Locate the cell with the specified text and output its (x, y) center coordinate. 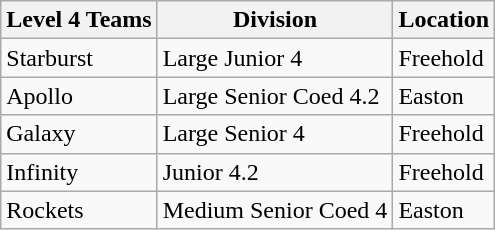
Level 4 Teams (79, 20)
Medium Senior Coed 4 (275, 210)
Large Senior Coed 4.2 (275, 96)
Large Junior 4 (275, 58)
Apollo (79, 96)
Rockets (79, 210)
Galaxy (79, 134)
Infinity (79, 172)
Division (275, 20)
Large Senior 4 (275, 134)
Location (444, 20)
Junior 4.2 (275, 172)
Starburst (79, 58)
